Extract the (X, Y) coordinate from the center of the cell holding the provided text.  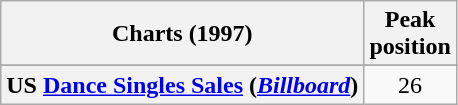
Charts (1997) (182, 34)
Peakposition (410, 34)
26 (410, 85)
US Dance Singles Sales (Billboard) (182, 85)
